Search for the cell housing the specified text and yield its [X, Y] center coordinate. 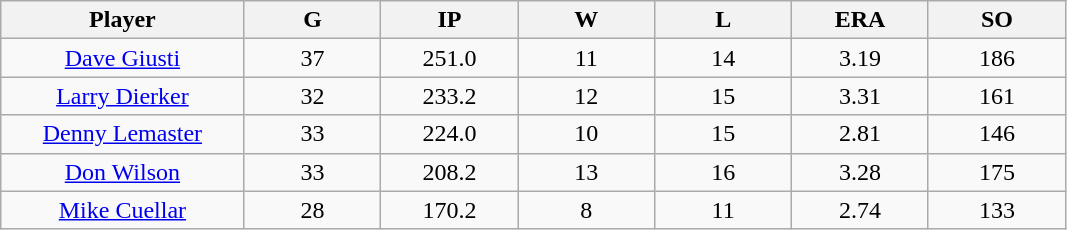
161 [996, 96]
32 [312, 96]
2.81 [860, 134]
208.2 [450, 172]
2.74 [860, 210]
14 [724, 58]
3.31 [860, 96]
186 [996, 58]
ERA [860, 20]
251.0 [450, 58]
IP [450, 20]
175 [996, 172]
G [312, 20]
16 [724, 172]
Player [122, 20]
12 [586, 96]
3.28 [860, 172]
Dave Giusti [122, 58]
L [724, 20]
W [586, 20]
Denny Lemaster [122, 134]
146 [996, 134]
3.19 [860, 58]
Mike Cuellar [122, 210]
Don Wilson [122, 172]
170.2 [450, 210]
Larry Dierker [122, 96]
13 [586, 172]
28 [312, 210]
10 [586, 134]
133 [996, 210]
8 [586, 210]
SO [996, 20]
224.0 [450, 134]
37 [312, 58]
233.2 [450, 96]
